Search for the cell housing the specified text and yield its (x, y) center coordinate. 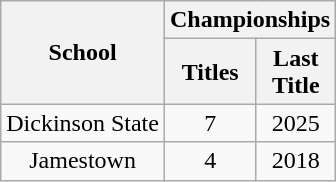
2018 (296, 161)
Championships (250, 20)
Jamestown (83, 161)
Dickinson State (83, 123)
LastTitle (296, 72)
2025 (296, 123)
School (83, 52)
Titles (210, 72)
7 (210, 123)
4 (210, 161)
